Pinpoint the cell where the given text exists, returning its [X, Y] midpoint coordinate. 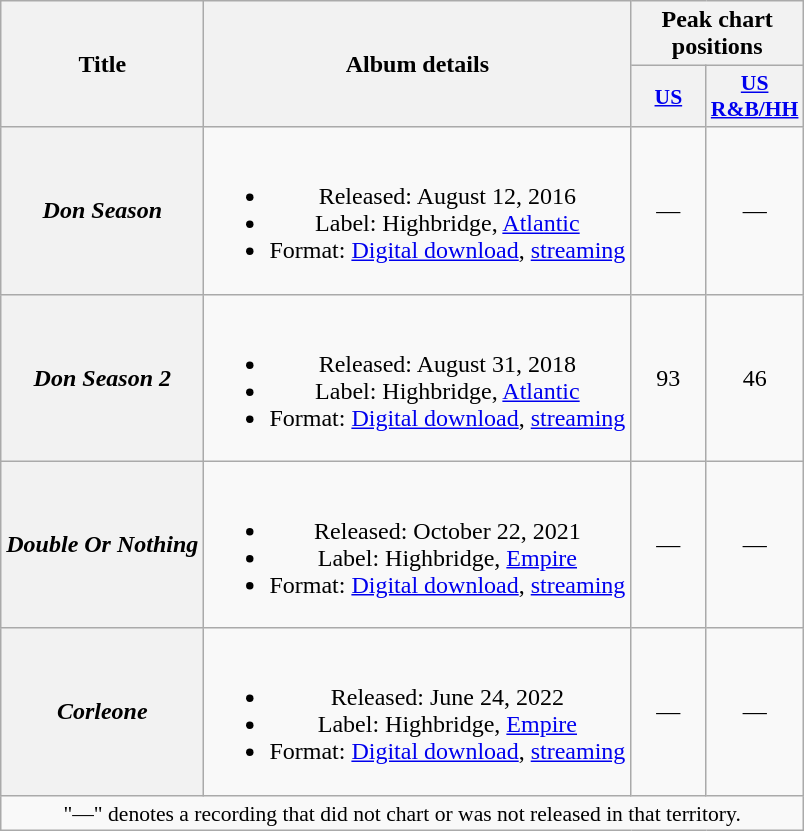
Peak chart positions [718, 34]
Don Season 2 [102, 378]
US R&B/HH [755, 96]
46 [755, 378]
Title [102, 64]
93 [668, 378]
Album details [418, 64]
US [668, 96]
Released: August 31, 2018Label: Highbridge, AtlanticFormat: Digital download, streaming [418, 378]
Released: June 24, 2022Label: Highbridge, EmpireFormat: Digital download, streaming [418, 712]
Double Or Nothing [102, 544]
Corleone [102, 712]
Released: August 12, 2016Label: Highbridge, AtlanticFormat: Digital download, streaming [418, 210]
"—" denotes a recording that did not chart or was not released in that territory. [402, 813]
Don Season [102, 210]
Released: October 22, 2021Label: Highbridge, EmpireFormat: Digital download, streaming [418, 544]
